Search for the cell housing the specified text and yield its (x, y) center coordinate. 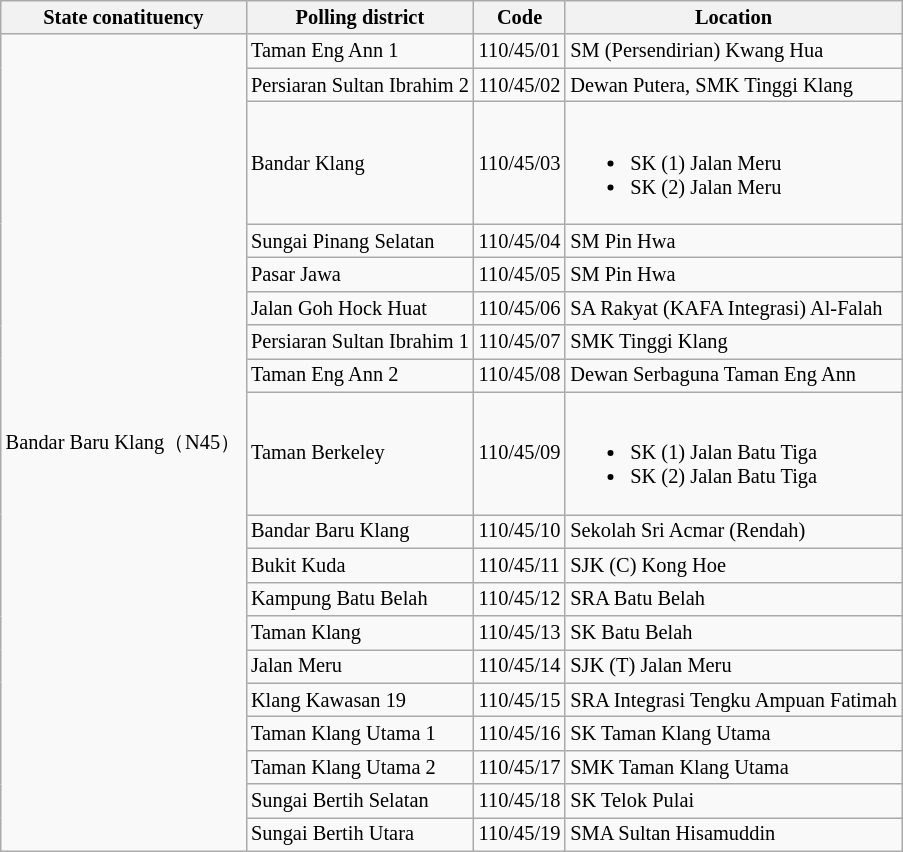
110/45/03 (520, 162)
Bandar Baru Klang（N45） (124, 442)
Bukit Kuda (360, 565)
Taman Berkeley (360, 453)
Jalan Goh Hock Huat (360, 308)
Bandar Klang (360, 162)
Dewan Putera, SMK Tinggi Klang (733, 85)
Taman Klang Utama 1 (360, 733)
Pasar Jawa (360, 274)
Code (520, 17)
Persiaran Sultan Ibrahim 2 (360, 85)
Taman Eng Ann 1 (360, 51)
SM (Persendirian) Kwang Hua (733, 51)
110/45/11 (520, 565)
SK Telok Pulai (733, 801)
SMK Tinggi Klang (733, 342)
110/45/13 (520, 632)
Taman Klang Utama 2 (360, 767)
110/45/07 (520, 342)
State conatituency (124, 17)
Bandar Baru Klang (360, 531)
SA Rakyat (KAFA Integrasi) Al-Falah (733, 308)
Jalan Meru (360, 666)
110/45/15 (520, 700)
SK (1) Jalan Batu TigaSK (2) Jalan Batu Tiga (733, 453)
SRA Integrasi Tengku Ampuan Fatimah (733, 700)
Dewan Serbaguna Taman Eng Ann (733, 375)
110/45/12 (520, 599)
SRA Batu Belah (733, 599)
110/45/04 (520, 241)
110/45/18 (520, 801)
Sungai Pinang Selatan (360, 241)
Sungai Bertih Selatan (360, 801)
SJK (T) Jalan Meru (733, 666)
110/45/08 (520, 375)
SK Batu Belah (733, 632)
SK Taman Klang Utama (733, 733)
Persiaran Sultan Ibrahim 1 (360, 342)
110/45/19 (520, 834)
110/45/16 (520, 733)
110/45/02 (520, 85)
Klang Kawasan 19 (360, 700)
110/45/17 (520, 767)
Kampung Batu Belah (360, 599)
Taman Eng Ann 2 (360, 375)
110/45/01 (520, 51)
110/45/05 (520, 274)
110/45/10 (520, 531)
Sekolah Sri Acmar (Rendah) (733, 531)
110/45/14 (520, 666)
110/45/06 (520, 308)
Location (733, 17)
Polling district (360, 17)
Sungai Bertih Utara (360, 834)
SMA Sultan Hisamuddin (733, 834)
SJK (C) Kong Hoe (733, 565)
SK (1) Jalan MeruSK (2) Jalan Meru (733, 162)
110/45/09 (520, 453)
Taman Klang (360, 632)
SMK Taman Klang Utama (733, 767)
